Identify which cell holds the provided text, then report its [x, y] central coordinate. 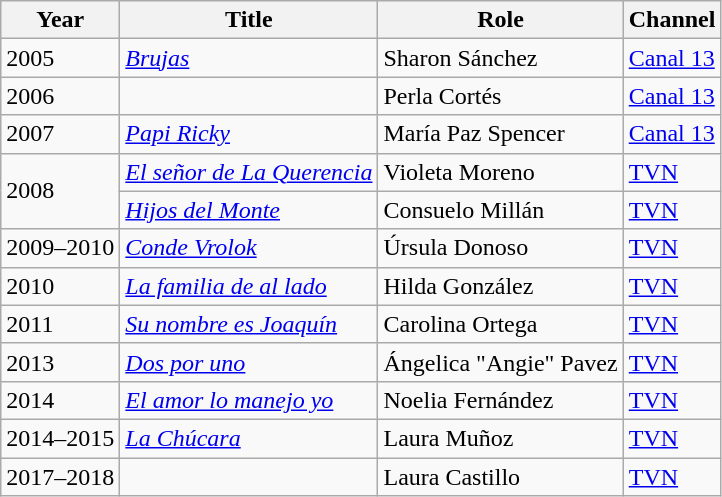
2014–2015 [60, 438]
2014 [60, 400]
El amor lo manejo yo [249, 400]
2007 [60, 134]
Role [500, 20]
Úrsula Donoso [500, 248]
Carolina Ortega [500, 324]
Channel [672, 20]
El señor de La Querencia [249, 172]
Su nombre es Joaquín [249, 324]
Brujas [249, 58]
La Chúcara [249, 438]
Laura Castillo [500, 477]
2009–2010 [60, 248]
Perla Cortés [500, 96]
2017–2018 [60, 477]
Violeta Moreno [500, 172]
Ángelica "Angie" Pavez [500, 362]
Noelia Fernández [500, 400]
Hilda González [500, 286]
Dos por uno [249, 362]
Papi Ricky [249, 134]
2008 [60, 191]
2013 [60, 362]
2010 [60, 286]
Conde Vrolok [249, 248]
2005 [60, 58]
María Paz Spencer [500, 134]
La familia de al lado [249, 286]
Title [249, 20]
Consuelo Millán [500, 210]
2011 [60, 324]
Year [60, 20]
Sharon Sánchez [500, 58]
2006 [60, 96]
Laura Muñoz [500, 438]
Hijos del Monte [249, 210]
